Return [X, Y] of the center of cell containing provided text 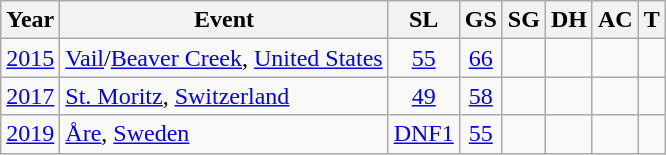
AC [615, 20]
2017 [30, 96]
GS [480, 20]
49 [424, 96]
T [652, 20]
Vail/Beaver Creek, United States [224, 58]
66 [480, 58]
SL [424, 20]
Åre, Sweden [224, 134]
2019 [30, 134]
St. Moritz, Switzerland [224, 96]
Year [30, 20]
DNF1 [424, 134]
DH [568, 20]
58 [480, 96]
SG [524, 20]
2015 [30, 58]
Event [224, 20]
